Provide the [X, Y] coordinate of the cell's center where the given text is located.  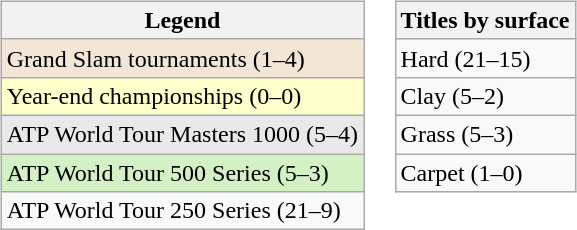
Carpet (1–0) [485, 173]
Year-end championships (0–0) [182, 96]
ATP World Tour 500 Series (5–3) [182, 173]
Grand Slam tournaments (1–4) [182, 58]
Grass (5–3) [485, 134]
ATP World Tour Masters 1000 (5–4) [182, 134]
Hard (21–15) [485, 58]
Clay (5–2) [485, 96]
Legend [182, 20]
ATP World Tour 250 Series (21–9) [182, 211]
Titles by surface [485, 20]
